Return the [X, Y] coordinate for the center point of the cell that contains the specified text.  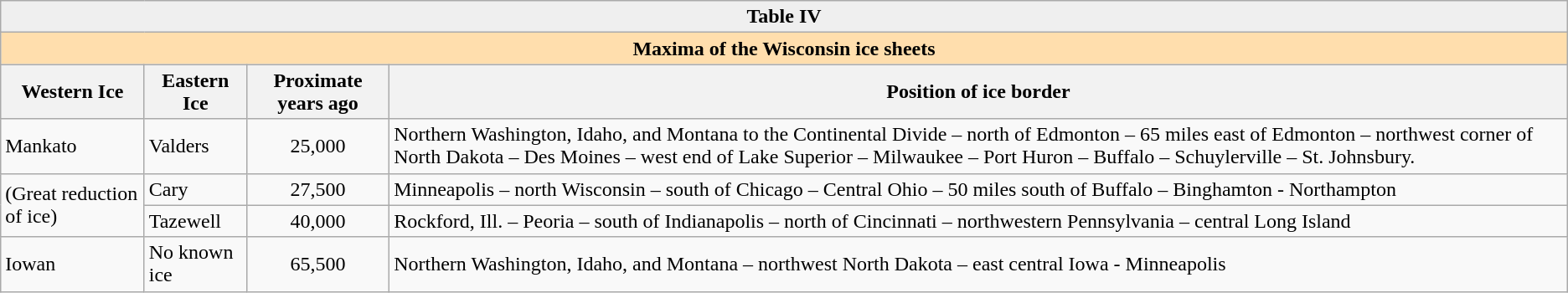
27,500 [317, 189]
Cary [195, 189]
Table IV [784, 17]
Minneapolis – north Wisconsin – south of Chicago – Central Ohio – 50 miles south of Buffalo – Binghamton - Northampton [978, 189]
Iowan [72, 265]
No known ice [195, 265]
Eastern Ice [195, 92]
Western Ice [72, 92]
Rockford, Ill. – Peoria – south of Indianapolis – north of Cincinnati – northwestern Pennsylvania – central Long Island [978, 221]
25,000 [317, 146]
Valders [195, 146]
Tazewell [195, 221]
40,000 [317, 221]
Maxima of the Wisconsin ice sheets [784, 49]
Mankato [72, 146]
65,500 [317, 265]
(Great reduction of ice) [72, 205]
Northern Washington, Idaho, and Montana – northwest North Dakota – east central Iowa - Minneapolis [978, 265]
Position of ice border [978, 92]
Proximate years ago [317, 92]
